Identify which cell holds the provided text, then report its [X, Y] central coordinate. 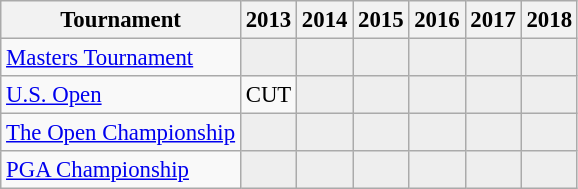
2015 [381, 20]
2014 [325, 20]
2016 [437, 20]
U.S. Open [121, 95]
2013 [268, 20]
2018 [549, 20]
PGA Championship [121, 170]
The Open Championship [121, 133]
Tournament [121, 20]
Masters Tournament [121, 58]
2017 [493, 20]
CUT [268, 95]
